Extract the (X, Y) coordinate from the center of the cell holding the provided text.  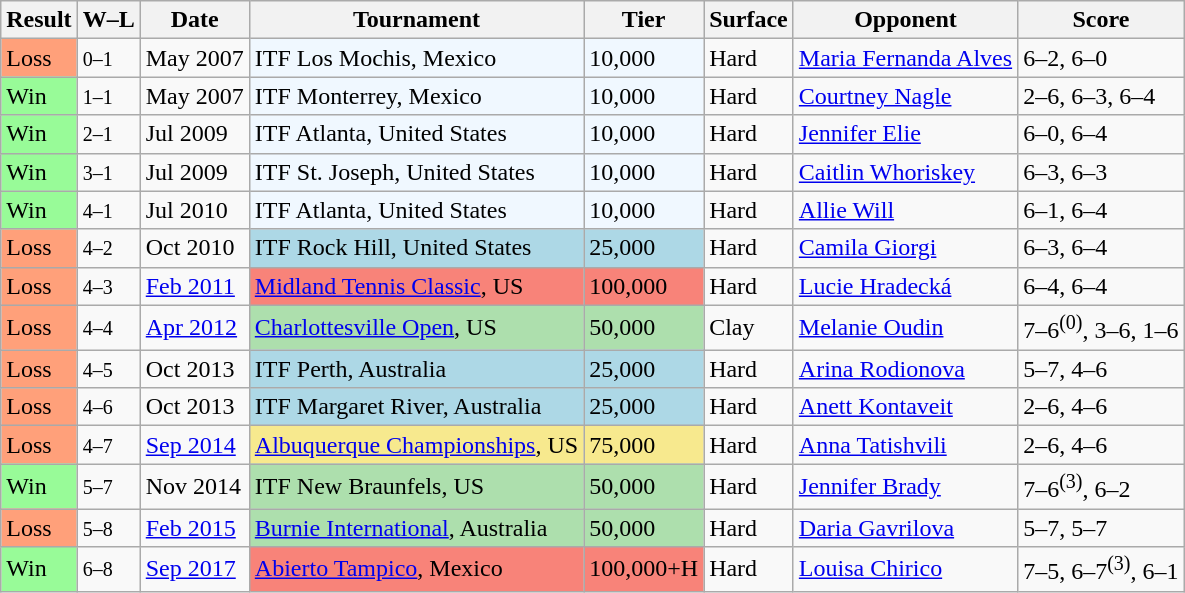
Oct 2010 (194, 248)
Jul 2010 (194, 210)
Surface (749, 20)
Jennifer Elie (905, 134)
ITF St. Joseph, United States (416, 172)
4–6 (108, 407)
Anett Kontaveit (905, 407)
Sep 2017 (194, 570)
6–8 (108, 570)
ITF Monterrey, Mexico (416, 96)
Feb 2015 (194, 528)
100,000+H (644, 570)
Jennifer Brady (905, 486)
Score (1101, 20)
ITF Margaret River, Australia (416, 407)
Camila Giorgi (905, 248)
4–7 (108, 445)
7–5, 6–7(3), 6–1 (1101, 570)
3–1 (108, 172)
6–3, 6–4 (1101, 248)
ITF Los Mochis, Mexico (416, 58)
Feb 2011 (194, 286)
Opponent (905, 20)
2–6, 6–3, 6–4 (1101, 96)
Clay (749, 328)
Louisa Chirico (905, 570)
6–0, 6–4 (1101, 134)
Tournament (416, 20)
ITF Rock Hill, United States (416, 248)
Anna Tatishvili (905, 445)
Tier (644, 20)
6–3, 6–3 (1101, 172)
100,000 (644, 286)
4–2 (108, 248)
Apr 2012 (194, 328)
Burnie International, Australia (416, 528)
5–7 (108, 486)
Caitlin Whoriskey (905, 172)
5–8 (108, 528)
Result (39, 20)
4–1 (108, 210)
4–5 (108, 369)
4–4 (108, 328)
6–1, 6–4 (1101, 210)
2–1 (108, 134)
7–6(3), 6–2 (1101, 486)
Courtney Nagle (905, 96)
Allie Will (905, 210)
1–1 (108, 96)
6–4, 6–4 (1101, 286)
Lucie Hradecká (905, 286)
ITF Perth, Australia (416, 369)
W–L (108, 20)
7–6(0), 3–6, 1–6 (1101, 328)
Date (194, 20)
Nov 2014 (194, 486)
Albuquerque Championships, US (416, 445)
5–7, 4–6 (1101, 369)
Charlottesville Open, US (416, 328)
Daria Gavrilova (905, 528)
Arina Rodionova (905, 369)
Midland Tennis Classic, US (416, 286)
Melanie Oudin (905, 328)
4–3 (108, 286)
Abierto Tampico, Mexico (416, 570)
Sep 2014 (194, 445)
75,000 (644, 445)
ITF New Braunfels, US (416, 486)
6–2, 6–0 (1101, 58)
Maria Fernanda Alves (905, 58)
0–1 (108, 58)
5–7, 5–7 (1101, 528)
